Determine the [X, Y] coordinate at the center of the cell enclosing the given text.  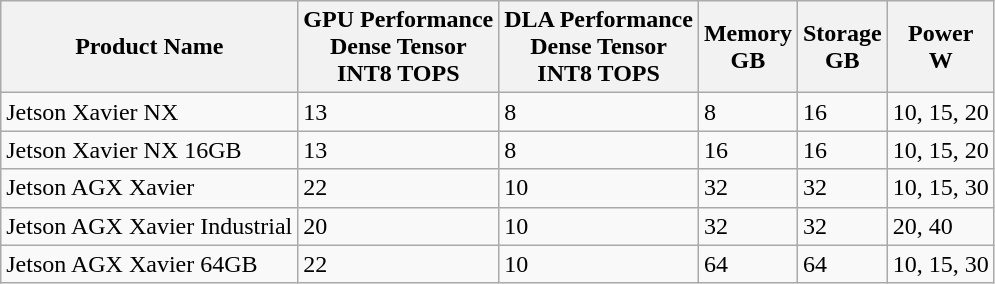
20, 40 [940, 226]
Jetson AGX Xavier Industrial [150, 226]
PowerW [940, 47]
Product Name [150, 47]
Jetson Xavier NX [150, 112]
DLA PerformanceDense TensorINT8 TOPS [599, 47]
MemoryGB [748, 47]
20 [398, 226]
Jetson AGX Xavier [150, 188]
Jetson Xavier NX 16GB [150, 150]
GPU PerformanceDense TensorINT8 TOPS [398, 47]
StorageGB [842, 47]
Jetson AGX Xavier 64GB [150, 264]
